Locate the cell with the specified text and output its (X, Y) center coordinate. 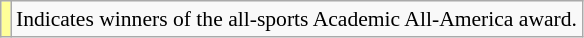
Indicates winners of the all-sports Academic All-America award. (296, 19)
